Identify which cell holds the provided text, then report its (x, y) central coordinate. 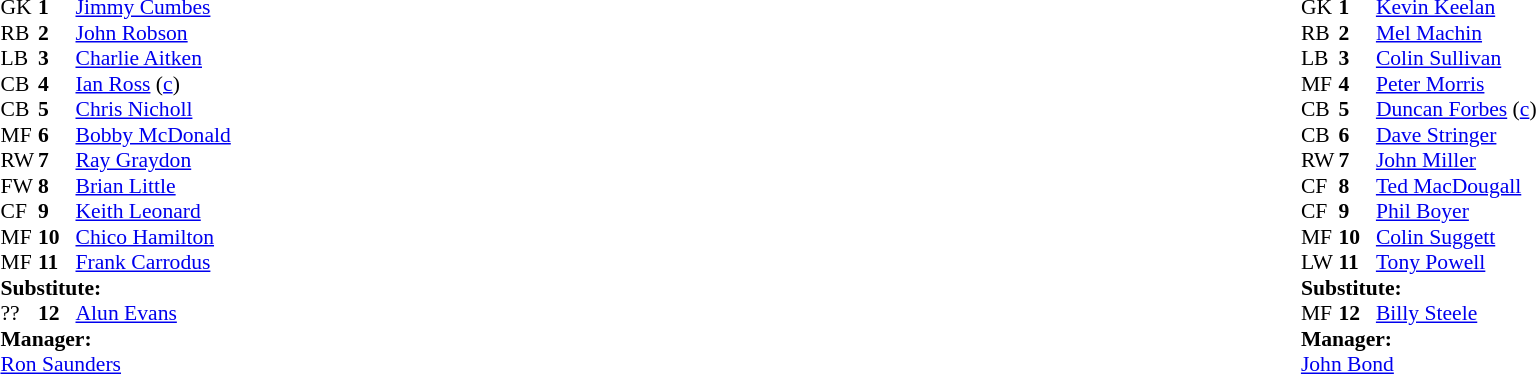
Chris Nicholl (154, 109)
Ian Ross (c) (154, 84)
LW (1320, 263)
Keith Leonard (154, 211)
Bobby McDonald (154, 135)
John Robson (154, 33)
Manager: (115, 339)
?? (19, 313)
Ray Graydon (154, 161)
Substitute: (115, 288)
Frank Carrodus (154, 263)
Charlie Aitken (154, 59)
Brian Little (154, 186)
Chico Hamilton (154, 237)
FW (19, 186)
Alun Evans (154, 313)
